Detect which cell encompasses the target text, then output its (x, y) center coordinate. 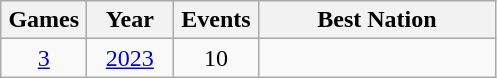
Games (44, 20)
Events (216, 20)
3 (44, 58)
Best Nation (377, 20)
Year (130, 20)
10 (216, 58)
2023 (130, 58)
